Return the [X, Y] coordinate for the center point of the cell that contains the specified text.  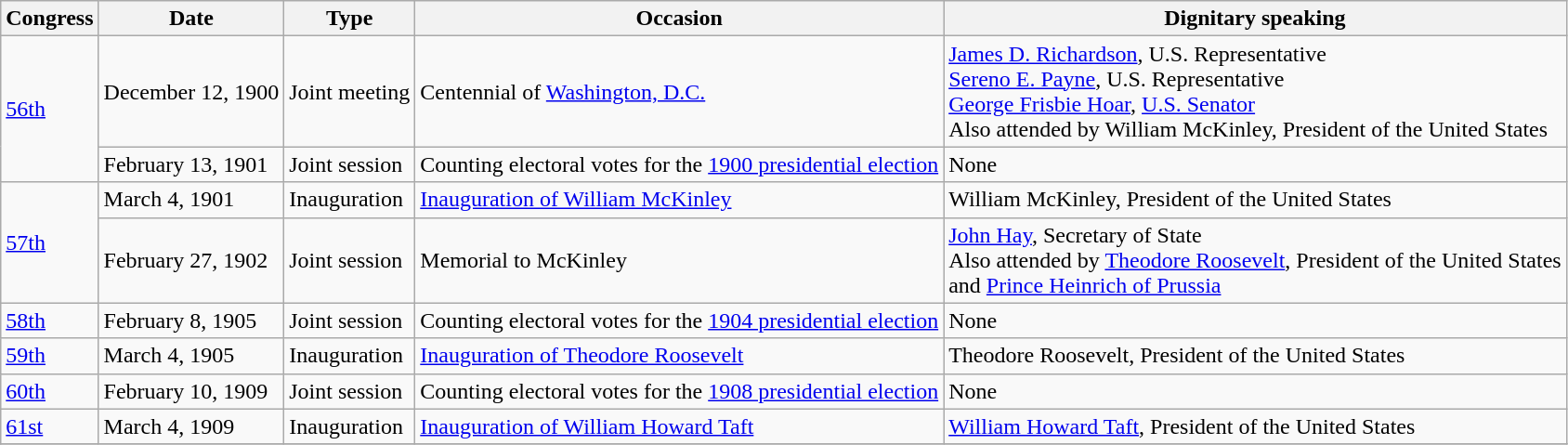
Dignitary speaking [1255, 19]
February 10, 1909 [191, 391]
Inauguration of Theodore Roosevelt [680, 356]
57th [50, 242]
Joint meeting [349, 91]
Theodore Roosevelt, President of the United States [1255, 356]
61st [50, 426]
February 8, 1905 [191, 321]
Counting electoral votes for the 1900 presidential election [680, 164]
Centennial of Washington, D.C. [680, 91]
59th [50, 356]
Congress [50, 19]
Inauguration of William McKinley [680, 200]
February 27, 1902 [191, 260]
Counting electoral votes for the 1904 presidential election [680, 321]
56th [50, 110]
60th [50, 391]
Occasion [680, 19]
John Hay, Secretary of StateAlso attended by Theodore Roosevelt, President of the United Statesand Prince Heinrich of Prussia [1255, 260]
Type [349, 19]
March 4, 1901 [191, 200]
Inauguration of William Howard Taft [680, 426]
William McKinley, President of the United States [1255, 200]
March 4, 1909 [191, 426]
March 4, 1905 [191, 356]
58th [50, 321]
Date [191, 19]
William Howard Taft, President of the United States [1255, 426]
Memorial to McKinley [680, 260]
February 13, 1901 [191, 164]
December 12, 1900 [191, 91]
Counting electoral votes for the 1908 presidential election [680, 391]
